For the text-containing cell, return its midpoint in [x, y] coordinate format. 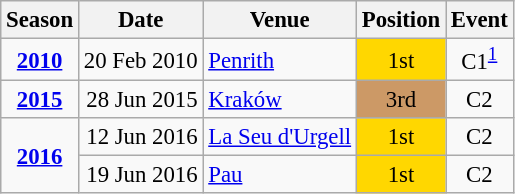
Pau [280, 175]
Season [40, 20]
28 Jun 2015 [140, 100]
Event [480, 20]
12 Jun 2016 [140, 137]
C11 [480, 60]
19 Jun 2016 [140, 175]
3rd [400, 100]
Penrith [280, 60]
20 Feb 2010 [140, 60]
Date [140, 20]
Venue [280, 20]
Position [400, 20]
2016 [40, 156]
La Seu d'Urgell [280, 137]
2010 [40, 60]
Kraków [280, 100]
2015 [40, 100]
